Scan for the cell matching the given text and deliver its (X, Y) coordinate at center. 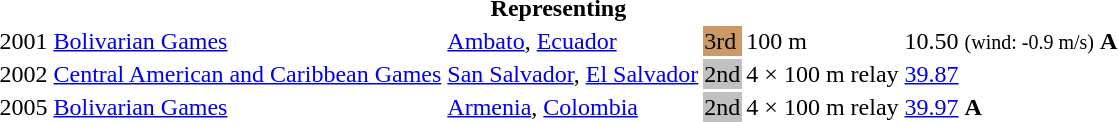
100 m (822, 41)
San Salvador, El Salvador (573, 74)
Central American and Caribbean Games (248, 74)
Ambato, Ecuador (573, 41)
Armenia, Colombia (573, 107)
3rd (722, 41)
